Locate the cell with the specified text and output its [X, Y] center coordinate. 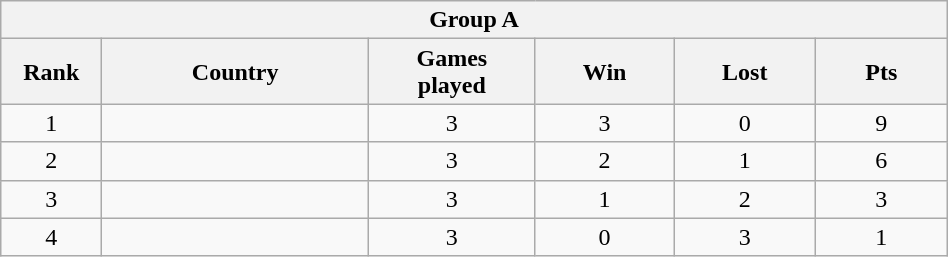
9 [881, 123]
4 [52, 237]
Country [236, 72]
Games played [452, 72]
Pts [881, 72]
Lost [744, 72]
Group A [474, 20]
6 [881, 161]
Win [604, 72]
Rank [52, 72]
